Determine the [X, Y] coordinate at the center of the cell enclosing the given text.  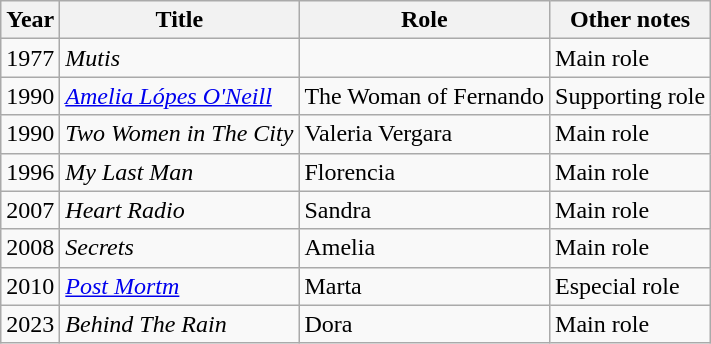
Role [424, 20]
1996 [30, 172]
2010 [30, 286]
Supporting role [630, 96]
Valeria Vergara [424, 134]
Behind The Rain [180, 324]
1977 [30, 58]
Heart Radio [180, 210]
Other notes [630, 20]
Two Women in The City [180, 134]
Amelia [424, 248]
2008 [30, 248]
Post Mortm [180, 286]
Florencia [424, 172]
The Woman of Fernando [424, 96]
Secrets [180, 248]
Year [30, 20]
Sandra [424, 210]
Mutis [180, 58]
2007 [30, 210]
My Last Man [180, 172]
Title [180, 20]
2023 [30, 324]
Marta [424, 286]
Dora [424, 324]
Amelia Lópes O'Neill [180, 96]
Especial role [630, 286]
